Capture the cell that displays the provided text and extract its [X, Y] central coordinate. 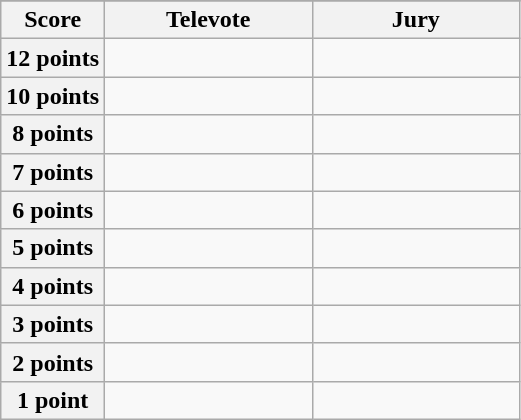
2 points [53, 362]
4 points [53, 286]
12 points [53, 58]
Televote [209, 20]
7 points [53, 172]
8 points [53, 134]
3 points [53, 324]
6 points [53, 210]
1 point [53, 400]
Score [53, 20]
5 points [53, 248]
10 points [53, 96]
Jury [416, 20]
